Provide the (X, Y) coordinate of the cell's center where the given text is located.  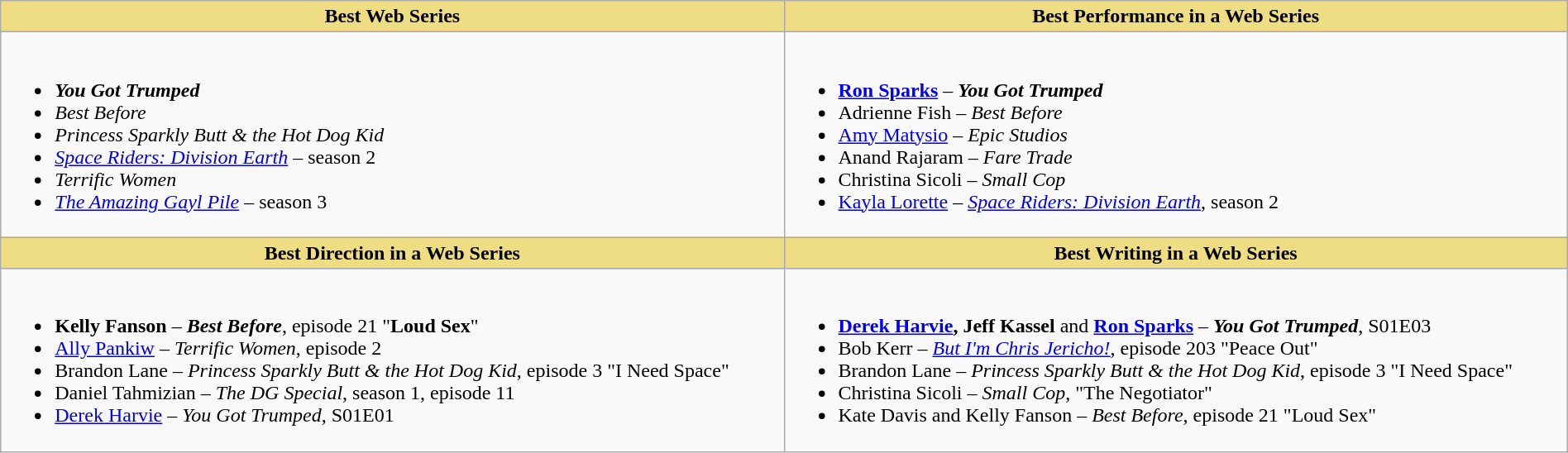
Best Web Series (392, 17)
Best Writing in a Web Series (1176, 253)
Best Direction in a Web Series (392, 253)
Best Performance in a Web Series (1176, 17)
